Find where the given text appears and provide that cell's center as [X, Y] coordinate. 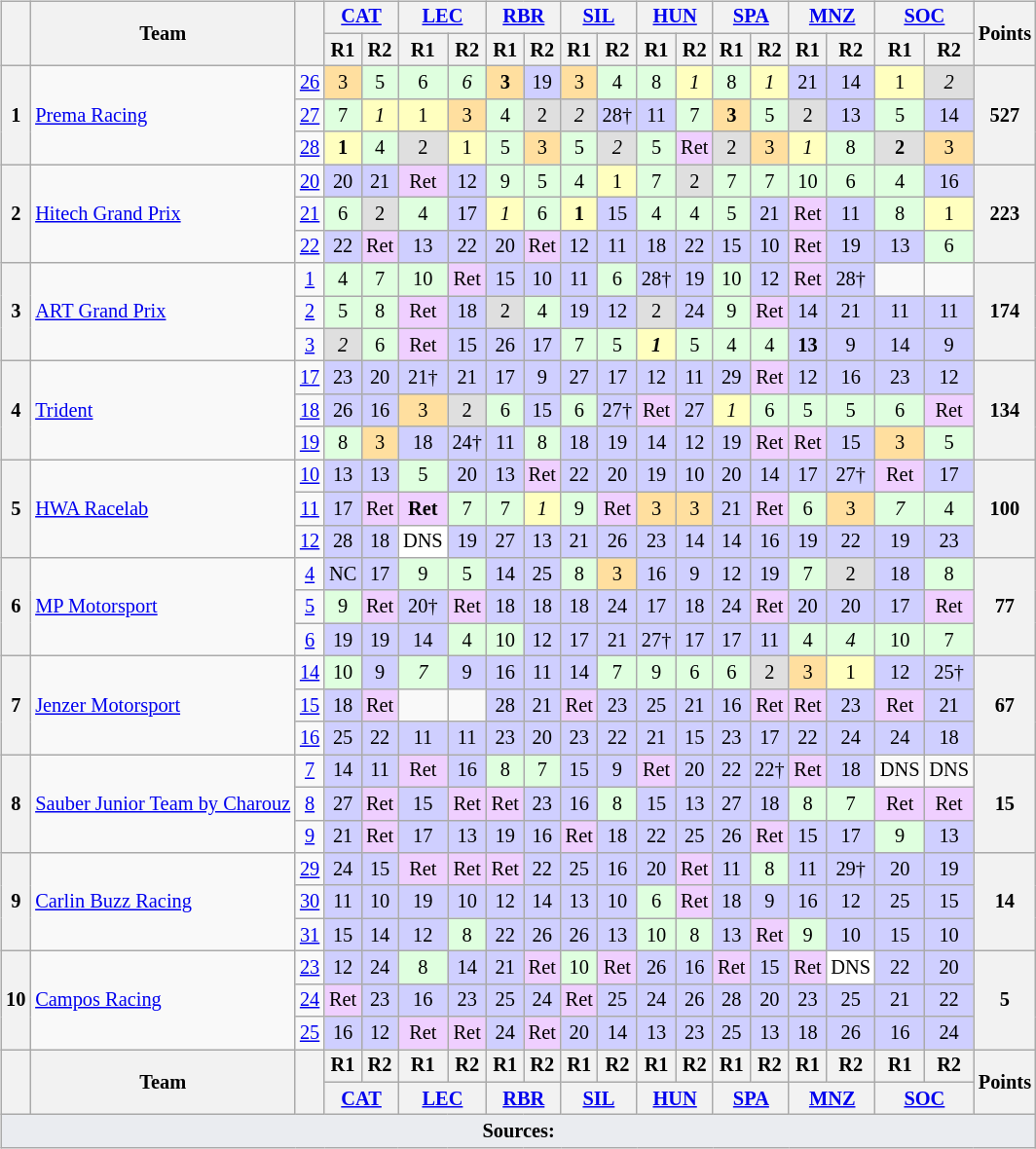
Jenzer Motorsport [163, 705]
Trident [163, 411]
24† [467, 443]
HWA Racelab [163, 508]
100 [1005, 508]
20† [423, 607]
Sources: [518, 1131]
Carlin Buzz Racing [163, 902]
ART Grand Prix [163, 312]
31 [310, 935]
Hitech Grand Prix [163, 214]
29† [850, 870]
77 [1005, 608]
21† [423, 378]
MP Motorsport [163, 608]
25† [948, 673]
67 [1005, 705]
Sauber Junior Team by Charouz [163, 804]
174 [1005, 312]
223 [1005, 214]
Campos Racing [163, 1001]
30 [310, 902]
Prema Racing [163, 115]
NC [343, 574]
134 [1005, 411]
527 [1005, 115]
22† [769, 771]
